Capture the cell that displays the provided text and extract its (x, y) central coordinate. 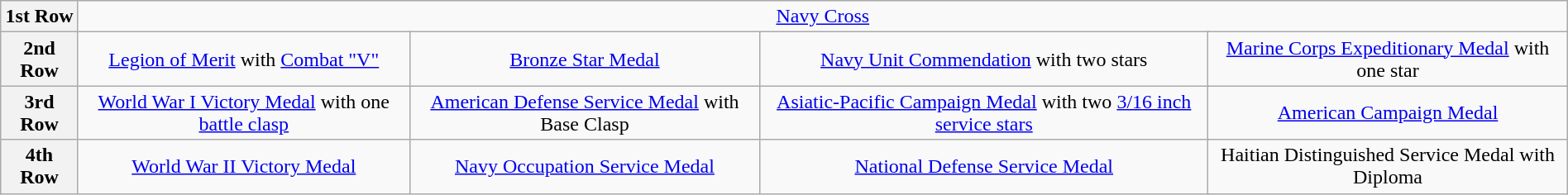
National Defense Service Medal (984, 167)
Navy Occupation Service Medal (584, 167)
Haitian Distinguished Service Medal with Diploma (1388, 167)
Marine Corps Expeditionary Medal with one star (1388, 59)
Asiatic-Pacific Campaign Medal with two 3/16 inch service stars (984, 112)
American Campaign Medal (1388, 112)
4th Row (40, 167)
3rd Row (40, 112)
American Defense Service Medal with Base Clasp (584, 112)
World War I Victory Medal with one battle clasp (243, 112)
1st Row (40, 17)
Legion of Merit with Combat "V" (243, 59)
Bronze Star Medal (584, 59)
Navy Cross (822, 17)
World War II Victory Medal (243, 167)
Navy Unit Commendation with two stars (984, 59)
2nd Row (40, 59)
